Detect which cell encompasses the target text, then output its (x, y) center coordinate. 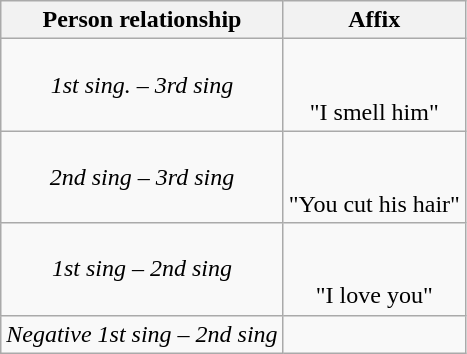
Person relationship (142, 20)
1st sing. – 3rd sing (142, 85)
"I smell him" (374, 85)
2nd sing – 3rd sing (142, 177)
"I love you" (374, 269)
"You cut his hair" (374, 177)
Affix (374, 20)
1st sing – 2nd sing (142, 269)
Negative 1st sing – 2nd sing (142, 334)
